Scan for the cell matching the given text and deliver its (x, y) coordinate at center. 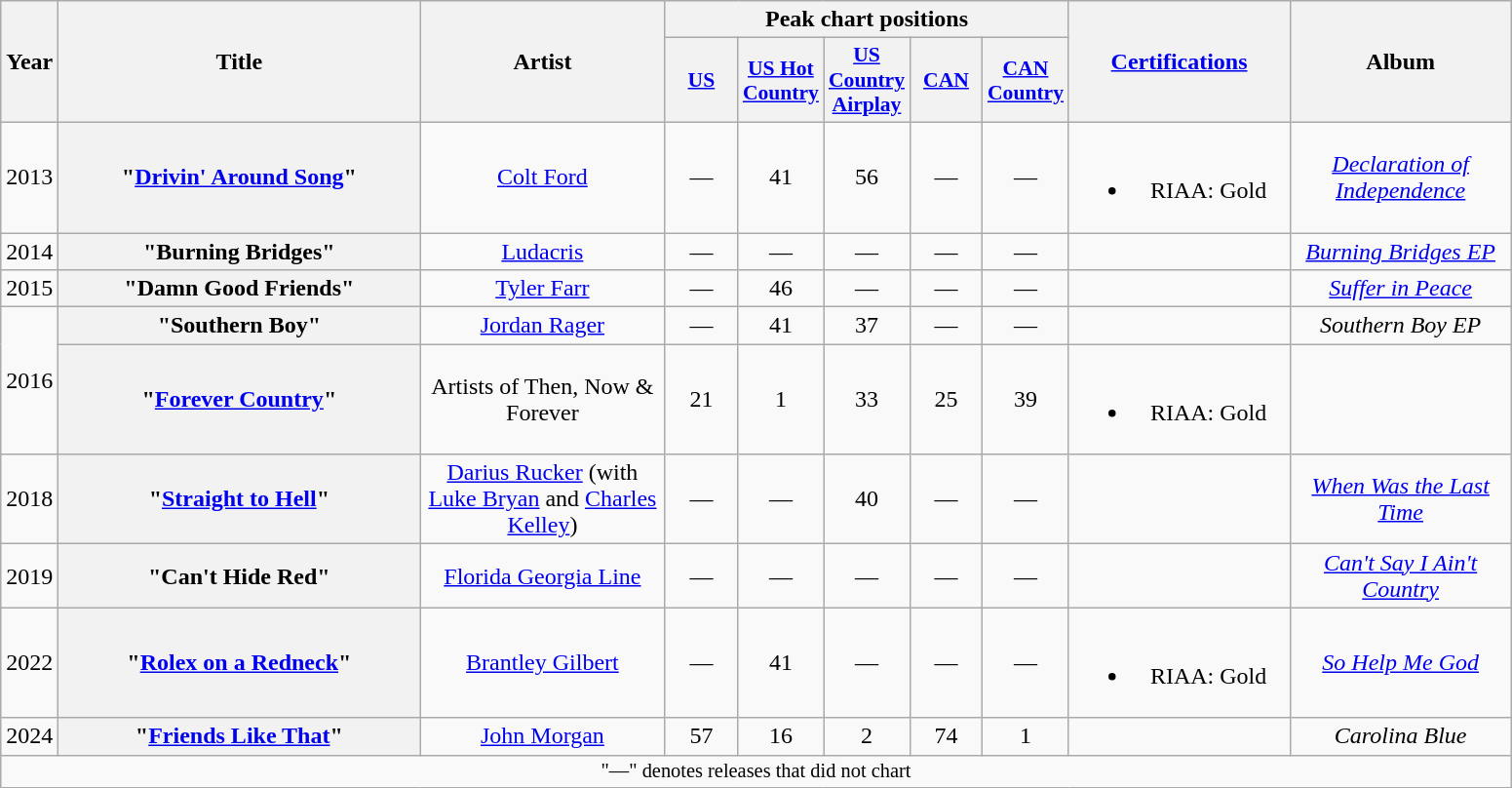
Peak chart positions (867, 20)
"Friends Like That" (240, 736)
"Southern Boy" (240, 326)
Title (240, 62)
57 (702, 736)
Declaration of Independence (1400, 177)
2014 (29, 251)
74 (946, 736)
"—" denotes releases that did not chart (756, 771)
37 (867, 326)
Can't Say I Ain't Country (1400, 575)
Year (29, 62)
40 (867, 499)
2022 (29, 663)
21 (702, 400)
2013 (29, 177)
Darius Rucker (with Luke Bryan and Charles Kelley) (542, 499)
2016 (29, 380)
Colt Ford (542, 177)
Jordan Rager (542, 326)
2024 (29, 736)
John Morgan (542, 736)
2015 (29, 289)
Artists of Then, Now & Forever (542, 400)
2 (867, 736)
US Hot Country (781, 80)
16 (781, 736)
"Drivin' Around Song" (240, 177)
Brantley Gilbert (542, 663)
2018 (29, 499)
"Rolex on a Redneck" (240, 663)
Florida Georgia Line (542, 575)
Album (1400, 62)
46 (781, 289)
Tyler Farr (542, 289)
33 (867, 400)
So Help Me God (1400, 663)
Southern Boy EP (1400, 326)
CAN Country (1026, 80)
"Damn Good Friends" (240, 289)
"Can't Hide Red" (240, 575)
Suffer in Peace (1400, 289)
25 (946, 400)
Burning Bridges EP (1400, 251)
"Burning Bridges" (240, 251)
US (702, 80)
56 (867, 177)
When Was the Last Time (1400, 499)
CAN (946, 80)
Ludacris (542, 251)
"Straight to Hell" (240, 499)
Certifications (1180, 62)
Artist (542, 62)
Carolina Blue (1400, 736)
39 (1026, 400)
2019 (29, 575)
US Country Airplay (867, 80)
"Forever Country" (240, 400)
